Pinpoint the cell where the given text exists, returning its [X, Y] midpoint coordinate. 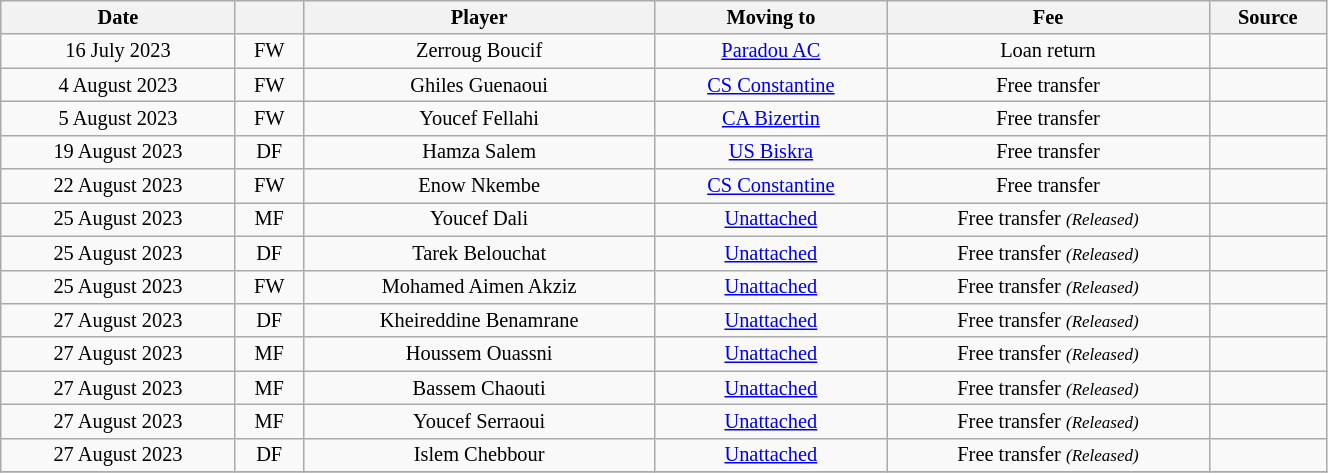
Loan return [1048, 51]
16 July 2023 [118, 51]
Fee [1048, 17]
Enow Nkembe [479, 186]
4 August 2023 [118, 85]
CA Bizertin [771, 118]
Houssem Ouassni [479, 354]
Ghiles Guenaoui [479, 85]
Kheireddine Benamrane [479, 320]
Date [118, 17]
Player [479, 17]
Islem Chebbour [479, 455]
Zerroug Boucif [479, 51]
19 August 2023 [118, 152]
5 August 2023 [118, 118]
Youcef Serraoui [479, 421]
US Biskra [771, 152]
Bassem Chaouti [479, 388]
Source [1268, 17]
Moving to [771, 17]
Youcef Fellahi [479, 118]
Mohamed Aimen Akziz [479, 287]
Tarek Belouchat [479, 253]
Paradou AC [771, 51]
Hamza Salem [479, 152]
22 August 2023 [118, 186]
Youcef Dali [479, 219]
